Return (x, y) of the center of cell containing provided text 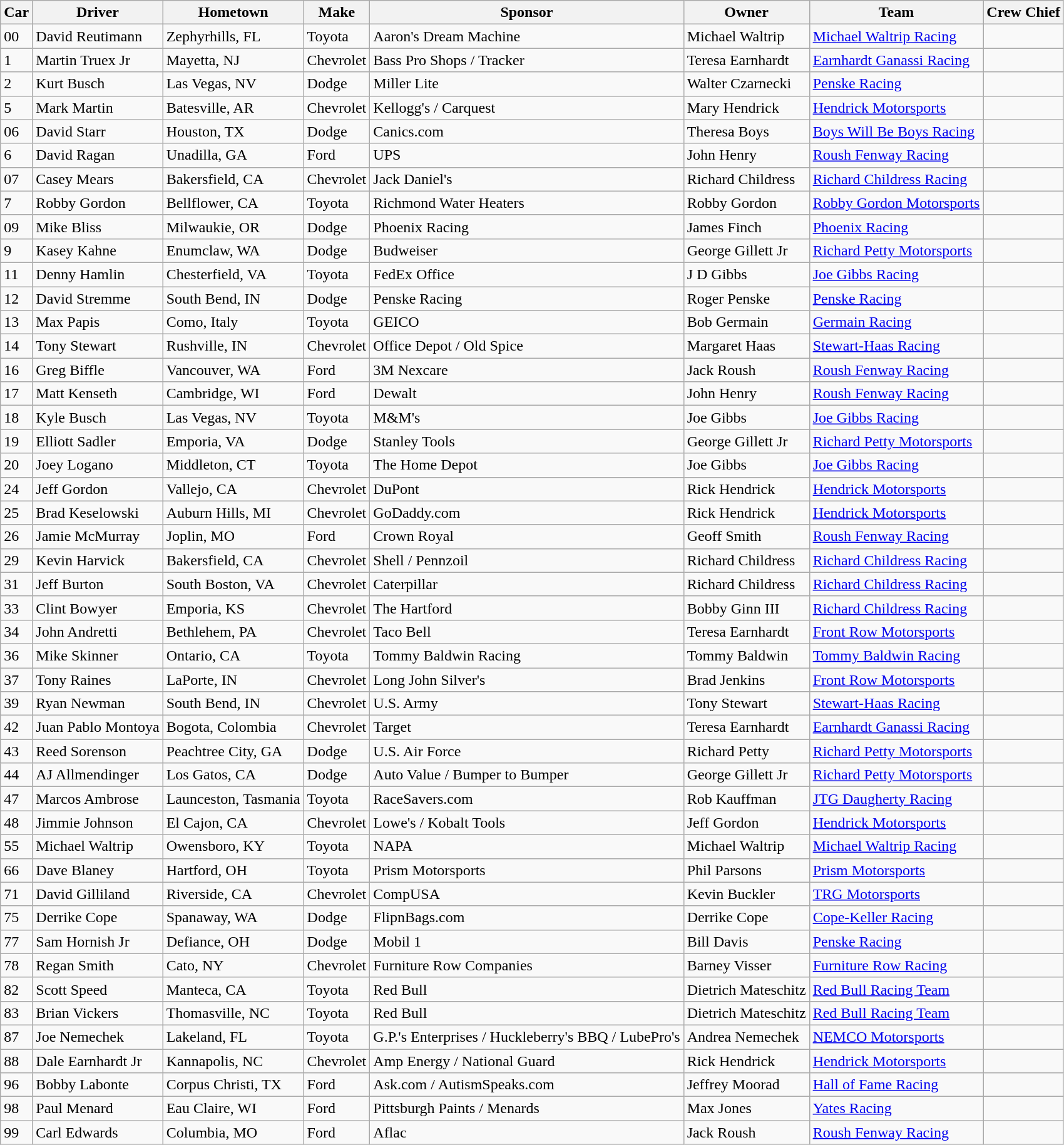
Bass Pro Shops / Tracker (527, 60)
Mary Hendrick (746, 108)
99 (16, 1132)
Scott Speed (98, 989)
Spanaway, WA (233, 918)
43 (16, 751)
Kannapolis, NC (233, 1061)
Denny Hamlin (98, 274)
Mobil 1 (527, 942)
Brian Vickers (98, 1013)
09 (16, 227)
The Hartford (527, 608)
83 (16, 1013)
LaPorte, IN (233, 679)
Aaron's Dream Machine (527, 36)
JTG Daugherty Racing (896, 799)
Middleton, CT (233, 465)
71 (16, 894)
24 (16, 489)
Unadilla, GA (233, 155)
J D Gibbs (746, 274)
17 (16, 394)
Thomasville, NC (233, 1013)
NEMCO Motorsports (896, 1037)
Regan Smith (98, 965)
77 (16, 942)
31 (16, 584)
Lakeland, FL (233, 1037)
9 (16, 250)
66 (16, 870)
82 (16, 989)
Lowe's / Kobalt Tools (527, 823)
Cope-Keller Racing (896, 918)
David Gilliland (98, 894)
Greg Biffle (98, 370)
Bobby Ginn III (746, 608)
Launceston, Tasmania (233, 799)
Vallejo, CA (233, 489)
G.P.'s Enterprises / Huckleberry's BBQ / LubePro's (527, 1037)
5 (16, 108)
Enumclaw, WA (233, 250)
GEICO (527, 322)
Owner (746, 13)
29 (16, 560)
96 (16, 1085)
Roger Penske (746, 299)
Furniture Row Companies (527, 965)
FlipnBags.com (527, 918)
Kellogg's / Carquest (527, 108)
Ryan Newman (98, 704)
Geoff Smith (746, 537)
Make (337, 13)
Marcos Ambrose (98, 799)
David Starr (98, 131)
Tommy Baldwin (746, 655)
Max Jones (746, 1109)
UPS (527, 155)
Bogota, Colombia (233, 727)
Bill Davis (746, 942)
Elliott Sadler (98, 441)
Jamie McMurray (98, 537)
37 (16, 679)
Sponsor (527, 13)
Como, Italy (233, 322)
Mark Martin (98, 108)
Dave Blaney (98, 870)
Boys Will Be Boys Racing (896, 131)
Mayetta, NJ (233, 60)
19 (16, 441)
Hall of Fame Racing (896, 1085)
Juan Pablo Montoya (98, 727)
Robby Gordon Motorsports (896, 203)
David Ragan (98, 155)
Walter Czarnecki (746, 84)
Jeff Burton (98, 584)
Houston, TX (233, 131)
Richard Petty (746, 751)
DuPont (527, 489)
Kyle Busch (98, 418)
Riverside, CA (233, 894)
Target (527, 727)
U.S. Army (527, 704)
Pittsburgh Paints / Menards (527, 1109)
Amp Energy / National Guard (527, 1061)
Phil Parsons (746, 870)
36 (16, 655)
Eau Claire, WI (233, 1109)
Canics.com (527, 131)
Milwaukie, OR (233, 227)
34 (16, 632)
Crown Royal (527, 537)
Emporia, KS (233, 608)
Cambridge, WI (233, 394)
Defiance, OH (233, 942)
Hartford, OH (233, 870)
Hometown (233, 13)
33 (16, 608)
Kevin Buckler (746, 894)
Ask.com / AutismSpeaks.com (527, 1085)
87 (16, 1037)
75 (16, 918)
06 (16, 131)
AJ Allmendinger (98, 775)
Bob Germain (746, 322)
Barney Visser (746, 965)
44 (16, 775)
48 (16, 823)
Taco Bell (527, 632)
Max Papis (98, 322)
NAPA (527, 846)
Caterpillar (527, 584)
Joplin, MO (233, 537)
2 (16, 84)
Car (16, 13)
Driver (98, 13)
David Stremme (98, 299)
Jimmie Johnson (98, 823)
David Reutimann (98, 36)
Carl Edwards (98, 1132)
Matt Kenseth (98, 394)
Paul Menard (98, 1109)
Furniture Row Racing (896, 965)
CompUSA (527, 894)
6 (16, 155)
RaceSavers.com (527, 799)
Reed Sorenson (98, 751)
39 (16, 704)
Dewalt (527, 394)
Shell / Pennzoil (527, 560)
00 (16, 36)
Rob Kauffman (746, 799)
3M Nexcare (527, 370)
78 (16, 965)
Kurt Busch (98, 84)
Batesville, AR (233, 108)
The Home Depot (527, 465)
Columbia, MO (233, 1132)
Jeffrey Moorad (746, 1085)
Dale Earnhardt Jr (98, 1061)
16 (16, 370)
98 (16, 1109)
Richmond Water Heaters (527, 203)
John Andretti (98, 632)
Kevin Harvick (98, 560)
11 (16, 274)
El Cajon, CA (233, 823)
Long John Silver's (527, 679)
Sam Hornish Jr (98, 942)
Vancouver, WA (233, 370)
Brad Keselowski (98, 513)
M&M's (527, 418)
Mike Bliss (98, 227)
Andrea Nemechek (746, 1037)
Bellflower, CA (233, 203)
Yates Racing (896, 1109)
Joe Nemechek (98, 1037)
James Finch (746, 227)
Theresa Boys (746, 131)
Tony Raines (98, 679)
Auto Value / Bumper to Bumper (527, 775)
Manteca, CA (233, 989)
Bobby Labonte (98, 1085)
7 (16, 203)
Owensboro, KY (233, 846)
25 (16, 513)
Los Gatos, CA (233, 775)
55 (16, 846)
Joey Logano (98, 465)
Stanley Tools (527, 441)
Aflac (527, 1132)
13 (16, 322)
Ontario, CA (233, 655)
Miller Lite (527, 84)
20 (16, 465)
Zephyrhills, FL (233, 36)
Jack Daniel's (527, 179)
Emporia, VA (233, 441)
U.S. Air Force (527, 751)
Peachtree City, GA (233, 751)
Clint Bowyer (98, 608)
Crew Chief (1024, 13)
Rushville, IN (233, 346)
18 (16, 418)
26 (16, 537)
07 (16, 179)
14 (16, 346)
47 (16, 799)
GoDaddy.com (527, 513)
Casey Mears (98, 179)
Brad Jenkins (746, 679)
Bethlehem, PA (233, 632)
Mike Skinner (98, 655)
42 (16, 727)
South Boston, VA (233, 584)
Team (896, 13)
Budweiser (527, 250)
Office Depot / Old Spice (527, 346)
12 (16, 299)
88 (16, 1061)
Cato, NY (233, 965)
FedEx Office (527, 274)
Martin Truex Jr (98, 60)
TRG Motorsports (896, 894)
Kasey Kahne (98, 250)
1 (16, 60)
Corpus Christi, TX (233, 1085)
Margaret Haas (746, 346)
Auburn Hills, MI (233, 513)
Germain Racing (896, 322)
Chesterfield, VA (233, 274)
